Search for the cell housing the specified text and yield its (x, y) center coordinate. 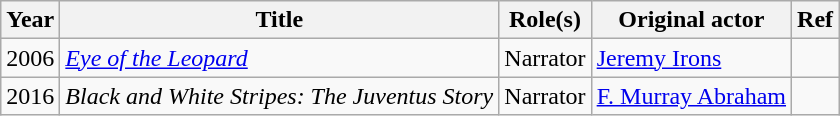
Eye of the Leopard (280, 58)
F. Murray Abraham (691, 96)
Year (30, 20)
Ref (816, 20)
Role(s) (545, 20)
Title (280, 20)
2016 (30, 96)
Black and White Stripes: The Juventus Story (280, 96)
Jeremy Irons (691, 58)
Original actor (691, 20)
2006 (30, 58)
